Find where the given text appears and provide that cell's center as (X, Y) coordinate. 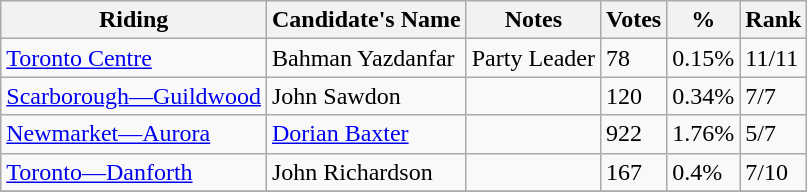
Riding (134, 20)
Rank (774, 20)
167 (634, 172)
78 (634, 58)
Newmarket—Aurora (134, 134)
Dorian Baxter (366, 134)
Party Leader (533, 58)
Notes (533, 20)
Candidate's Name (366, 20)
120 (634, 96)
Toronto—Danforth (134, 172)
Votes (634, 20)
11/11 (774, 58)
0.34% (704, 96)
John Sawdon (366, 96)
Toronto Centre (134, 58)
5/7 (774, 134)
7/10 (774, 172)
922 (634, 134)
1.76% (704, 134)
0.4% (704, 172)
John Richardson (366, 172)
Bahman Yazdanfar (366, 58)
0.15% (704, 58)
% (704, 20)
Scarborough—Guildwood (134, 96)
7/7 (774, 96)
